For the text-containing cell, return its midpoint in [X, Y] coordinate format. 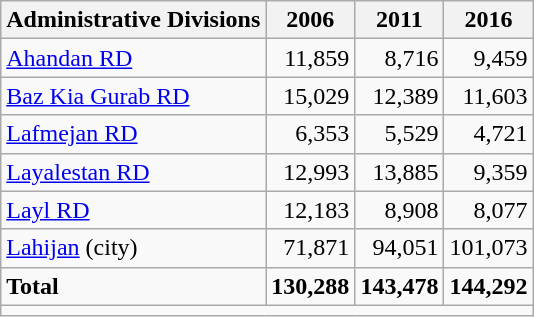
Ahandan RD [134, 58]
11,859 [310, 58]
5,529 [400, 134]
130,288 [310, 286]
Lahijan (city) [134, 248]
8,908 [400, 210]
6,353 [310, 134]
8,077 [488, 210]
143,478 [400, 286]
12,389 [400, 96]
Baz Kia Gurab RD [134, 96]
12,183 [310, 210]
71,871 [310, 248]
11,603 [488, 96]
9,359 [488, 172]
4,721 [488, 134]
Administrative Divisions [134, 20]
9,459 [488, 58]
15,029 [310, 96]
12,993 [310, 172]
13,885 [400, 172]
2011 [400, 20]
2016 [488, 20]
94,051 [400, 248]
101,073 [488, 248]
Total [134, 286]
144,292 [488, 286]
Lafmejan RD [134, 134]
Layl RD [134, 210]
Layalestan RD [134, 172]
8,716 [400, 58]
2006 [310, 20]
